Locate the cell with the specified text and output its [x, y] center coordinate. 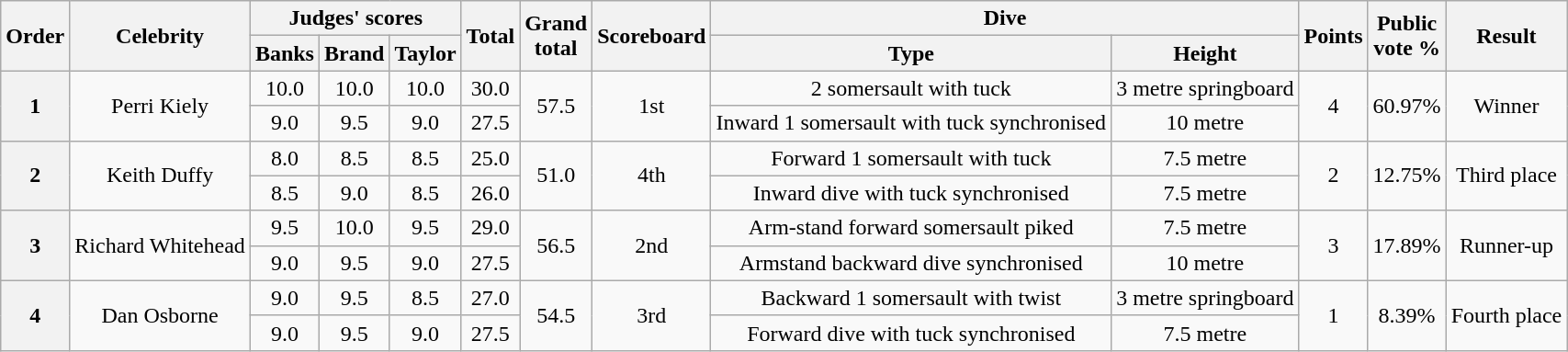
26.0 [491, 193]
Points [1334, 36]
Grandtotal [557, 36]
Backward 1 somersault with twist [911, 298]
Judges' scores [355, 18]
Height [1205, 53]
54.5 [557, 315]
4th [652, 176]
Forward 1 somersault with tuck [911, 158]
Inward dive with tuck synchronised [911, 193]
3rd [652, 315]
Scoreboard [652, 36]
29.0 [491, 228]
Arm-stand forward somersault piked [911, 228]
Inward 1 somersault with tuck synchronised [911, 123]
8.0 [285, 158]
Fourth place [1506, 315]
51.0 [557, 176]
Order [35, 36]
8.39% [1407, 315]
27.0 [491, 298]
2nd [652, 245]
56.5 [557, 245]
57.5 [557, 106]
Banks [285, 53]
Publicvote % [1407, 36]
Dive [1005, 18]
Type [911, 53]
17.89% [1407, 245]
Total [491, 36]
25.0 [491, 158]
12.75% [1407, 176]
Armstand backward dive synchronised [911, 263]
1st [652, 106]
Dan Osborne [160, 315]
Keith Duffy [160, 176]
Forward dive with tuck synchronised [911, 333]
Result [1506, 36]
30.0 [491, 88]
2 somersault with tuck [911, 88]
Brand [354, 53]
60.97% [1407, 106]
Richard Whitehead [160, 245]
Celebrity [160, 36]
Runner-up [1506, 245]
Winner [1506, 106]
Third place [1506, 176]
Perri Kiely [160, 106]
Taylor [425, 53]
